For the text-containing cell, return its midpoint in [x, y] coordinate format. 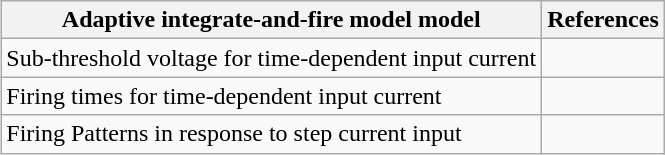
References [604, 20]
Adaptive integrate-and-fire model model [272, 20]
Firing Patterns in response to step current input [272, 134]
Sub-threshold voltage for time-dependent input current [272, 58]
Firing times for time-dependent input current [272, 96]
